Determine the (X, Y) coordinate at the center of the cell enclosing the given text.  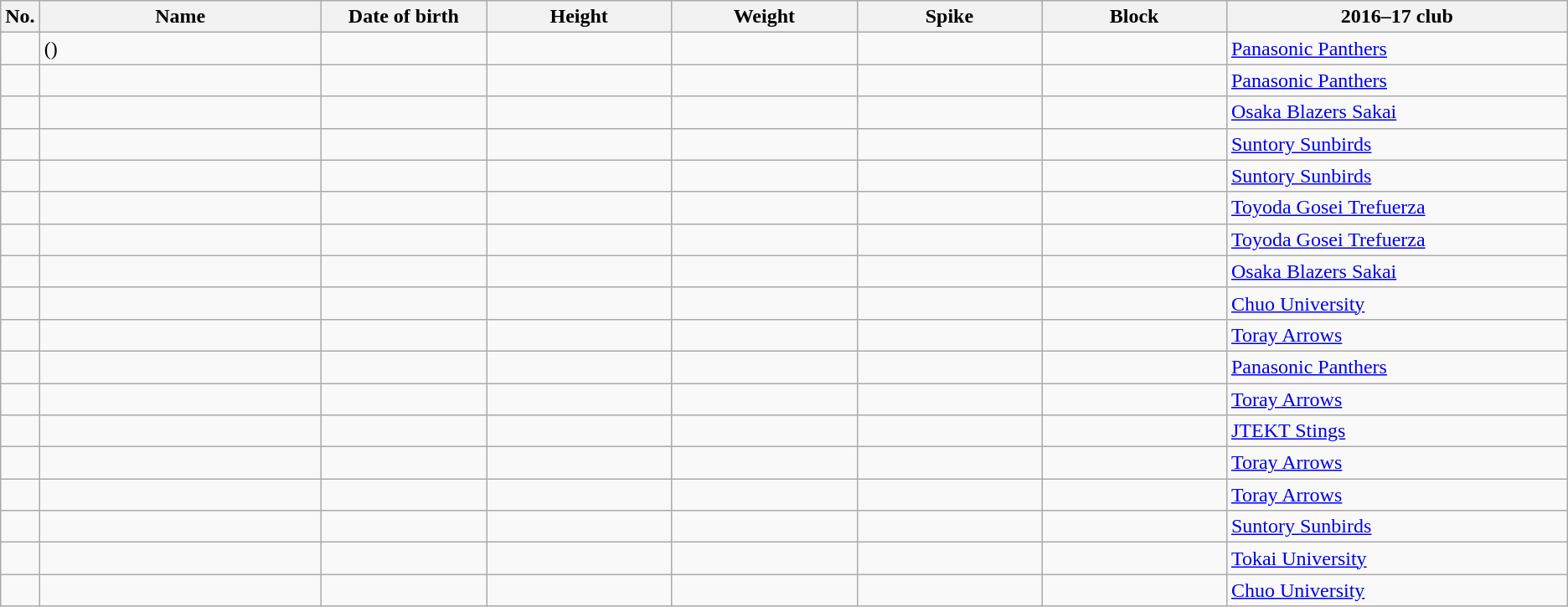
Block (1134, 17)
Weight (764, 17)
() (180, 49)
Name (180, 17)
Tokai University (1397, 558)
Height (580, 17)
2016–17 club (1397, 17)
Date of birth (404, 17)
Spike (950, 17)
No. (20, 17)
JTEKT Stings (1397, 431)
